Find where the given text appears and provide that cell's center as [x, y] coordinate. 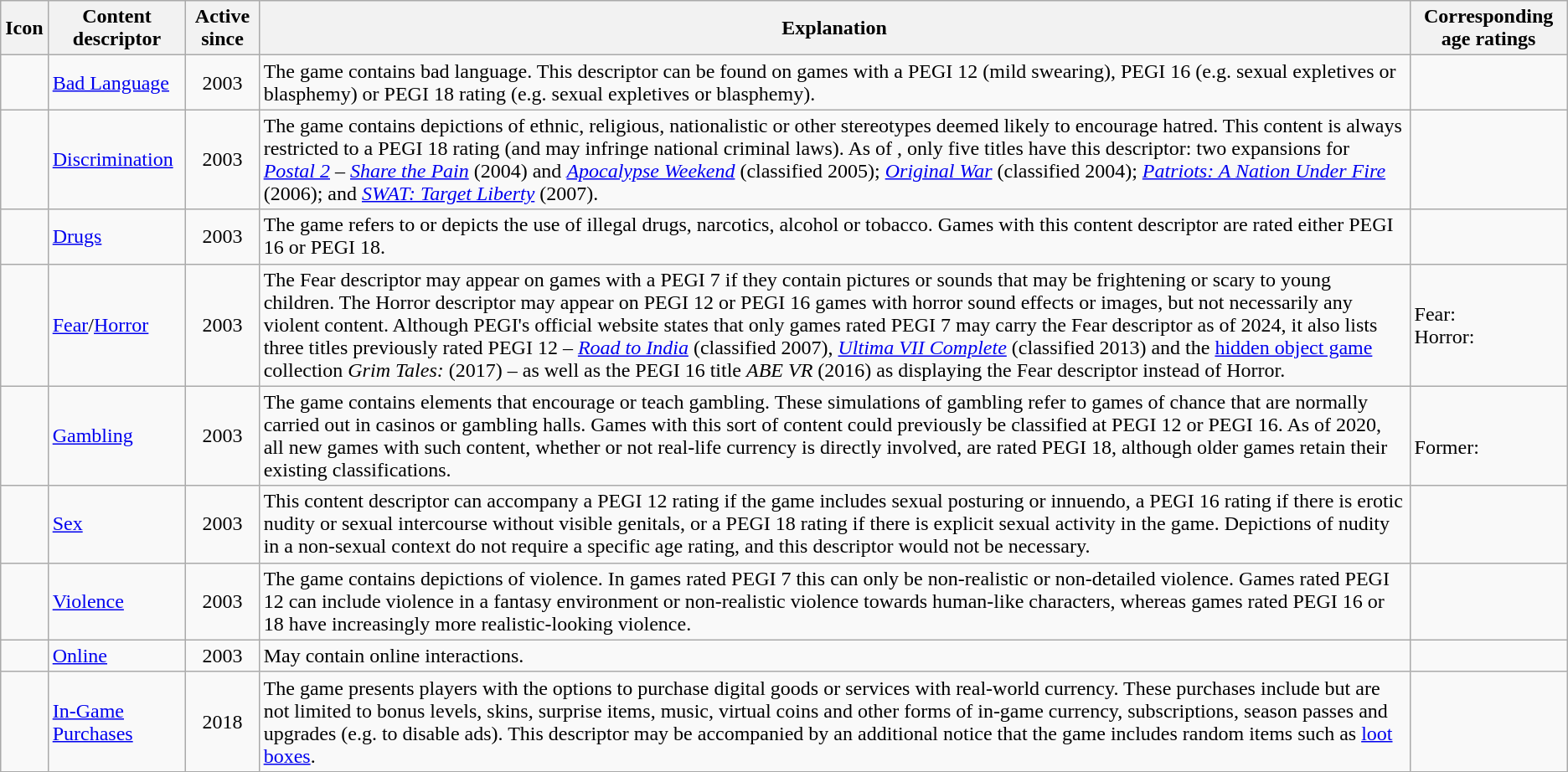
Explanation [834, 28]
Corresponding age ratings [1488, 28]
May contain online interactions. [834, 656]
Online [117, 656]
In-Game Purchases [117, 722]
Violence [117, 601]
Sex [117, 524]
Drugs [117, 236]
Former: [1488, 435]
Content descriptor [117, 28]
Discrimination [117, 159]
Gambling [117, 435]
Fear: Horror: [1488, 325]
2018 [223, 722]
Fear/Horror [117, 325]
Bad Language [117, 82]
Icon [24, 28]
Active since [223, 28]
